Determine the [x, y] coordinate at the center of the cell enclosing the given text.  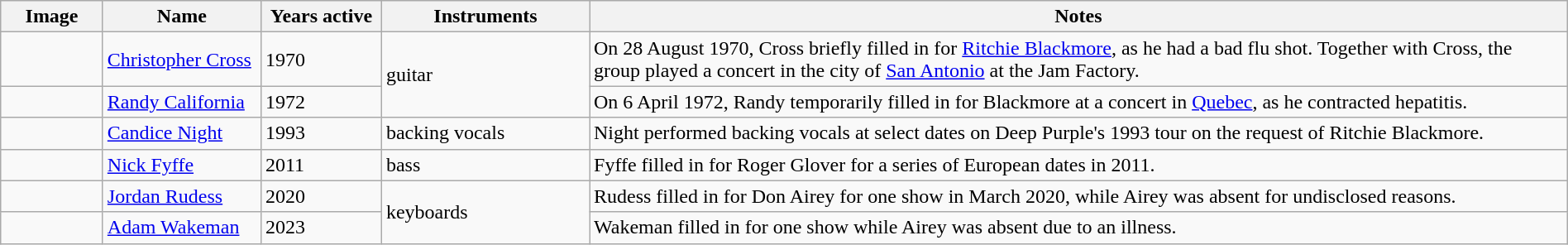
1970 [321, 60]
2023 [321, 228]
Years active [321, 17]
Candice Night [182, 133]
2020 [321, 196]
Instruments [485, 17]
Wakeman filled in for one show while Airey was absent due to an illness. [1078, 228]
Christopher Cross [182, 60]
Notes [1078, 17]
Jordan Rudess [182, 196]
On 6 April 1972, Randy temporarily filled in for Blackmore at a concert in Quebec, as he contracted hepatitis. [1078, 102]
keyboards [485, 212]
Adam Wakeman [182, 228]
1972 [321, 102]
bass [485, 165]
2011 [321, 165]
backing vocals [485, 133]
Nick Fyffe [182, 165]
guitar [485, 74]
Rudess filled in for Don Airey for one show in March 2020, while Airey was absent for undisclosed reasons. [1078, 196]
1993 [321, 133]
Name [182, 17]
Fyffe filled in for Roger Glover for a series of European dates in 2011. [1078, 165]
Night performed backing vocals at select dates on Deep Purple's 1993 tour on the request of Ritchie Blackmore. [1078, 133]
Image [52, 17]
Randy California [182, 102]
